Identify which cell holds the provided text, then report its [X, Y] central coordinate. 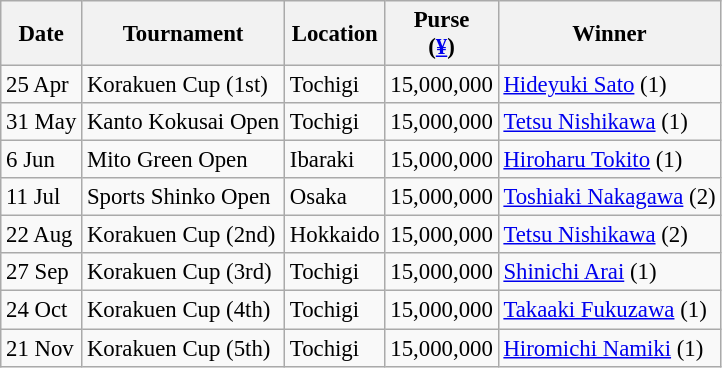
Korakuen Cup (3rd) [184, 273]
Korakuen Cup (5th) [184, 348]
Takaaki Fukuzawa (1) [610, 310]
Toshiaki Nakagawa (2) [610, 197]
31 May [42, 122]
Date [42, 34]
Hideyuki Sato (1) [610, 85]
Hokkaido [335, 235]
22 Aug [42, 235]
Kanto Kokusai Open [184, 122]
Korakuen Cup (4th) [184, 310]
Purse(¥) [442, 34]
Sports Shinko Open [184, 197]
Hiromichi Namiki (1) [610, 348]
27 Sep [42, 273]
Korakuen Cup (1st) [184, 85]
25 Apr [42, 85]
6 Jun [42, 160]
24 Oct [42, 310]
Korakuen Cup (2nd) [184, 235]
Ibaraki [335, 160]
Shinichi Arai (1) [610, 273]
Tournament [184, 34]
Hiroharu Tokito (1) [610, 160]
Mito Green Open [184, 160]
Location [335, 34]
Osaka [335, 197]
Winner [610, 34]
11 Jul [42, 197]
Tetsu Nishikawa (2) [610, 235]
21 Nov [42, 348]
Tetsu Nishikawa (1) [610, 122]
